For the text-containing cell, return its midpoint in (x, y) coordinate format. 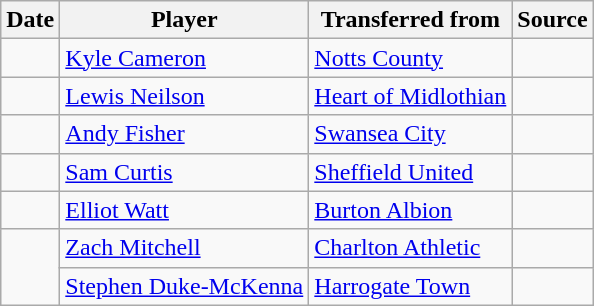
Heart of Midlothian (410, 96)
Transferred from (410, 20)
Kyle Cameron (184, 58)
Elliot Watt (184, 210)
Andy Fisher (184, 134)
Swansea City (410, 134)
Date (30, 20)
Burton Albion (410, 210)
Zach Mitchell (184, 248)
Harrogate Town (410, 286)
Charlton Athletic (410, 248)
Stephen Duke-McKenna (184, 286)
Sam Curtis (184, 172)
Source (552, 20)
Lewis Neilson (184, 96)
Player (184, 20)
Sheffield United (410, 172)
Notts County (410, 58)
